Provide the (X, Y) coordinate of the cell's center where the given text is located.  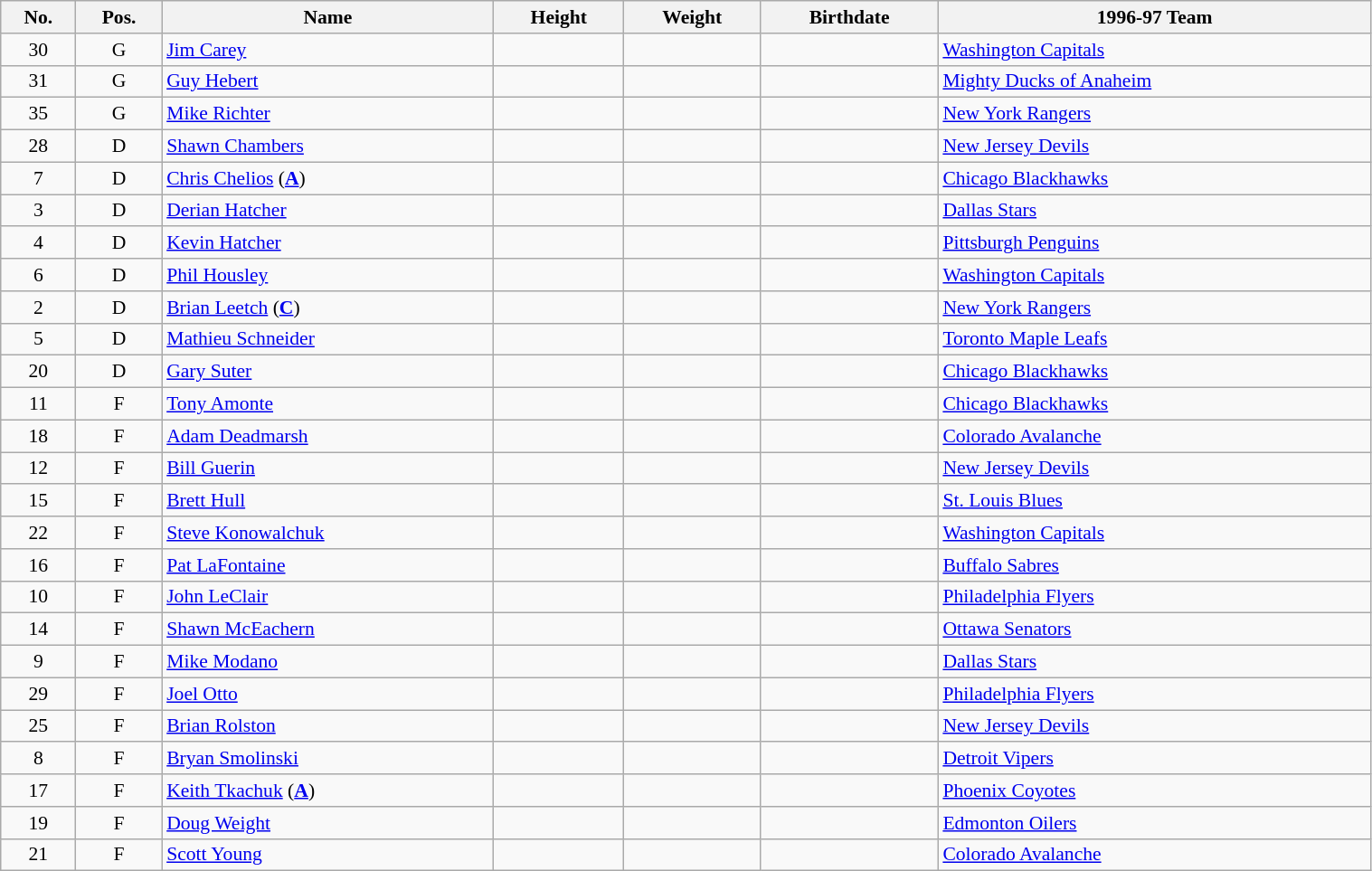
6 (38, 275)
5 (38, 339)
Adam Deadmarsh (327, 436)
Weight (693, 17)
12 (38, 469)
8 (38, 759)
30 (38, 50)
Brett Hull (327, 501)
15 (38, 501)
Brian Leetch (C) (327, 308)
No. (38, 17)
Keith Tkachuk (A) (327, 791)
Joel Otto (327, 694)
11 (38, 404)
17 (38, 791)
St. Louis Blues (1154, 501)
Detroit Vipers (1154, 759)
10 (38, 597)
Derian Hatcher (327, 211)
Ottawa Senators (1154, 630)
18 (38, 436)
Doug Weight (327, 823)
1996-97 Team (1154, 17)
Name (327, 17)
16 (38, 565)
Buffalo Sabres (1154, 565)
Pos. (119, 17)
9 (38, 662)
Mighty Ducks of Anaheim (1154, 81)
Gary Suter (327, 372)
John LeClair (327, 597)
Bryan Smolinski (327, 759)
Birthdate (849, 17)
Scott Young (327, 855)
Phoenix Coyotes (1154, 791)
Bill Guerin (327, 469)
4 (38, 243)
35 (38, 114)
28 (38, 147)
Tony Amonte (327, 404)
7 (38, 178)
Mike Modano (327, 662)
22 (38, 533)
Jim Carey (327, 50)
Shawn Chambers (327, 147)
Pittsburgh Penguins (1154, 243)
14 (38, 630)
Mathieu Schneider (327, 339)
Toronto Maple Leafs (1154, 339)
21 (38, 855)
Shawn McEachern (327, 630)
19 (38, 823)
31 (38, 81)
Edmonton Oilers (1154, 823)
Pat LaFontaine (327, 565)
20 (38, 372)
Steve Konowalchuk (327, 533)
Phil Housley (327, 275)
Chris Chelios (A) (327, 178)
Kevin Hatcher (327, 243)
Brian Rolston (327, 726)
Guy Hebert (327, 81)
29 (38, 694)
Height (559, 17)
2 (38, 308)
25 (38, 726)
Mike Richter (327, 114)
3 (38, 211)
